From the cell containing the given text, extract its center point as [x, y] coordinate. 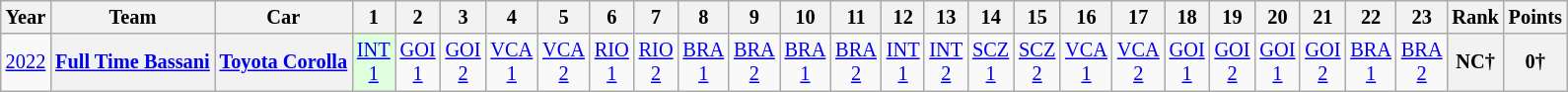
19 [1233, 17]
17 [1138, 17]
21 [1322, 17]
SCZ2 [1037, 62]
INT2 [946, 62]
20 [1277, 17]
23 [1422, 17]
12 [903, 17]
Car [284, 17]
2 [418, 17]
18 [1187, 17]
RIO1 [611, 62]
Full Time Bassani [132, 62]
22 [1371, 17]
13 [946, 17]
15 [1037, 17]
5 [564, 17]
14 [990, 17]
NC† [1475, 62]
9 [754, 17]
Year [26, 17]
RIO2 [657, 62]
7 [657, 17]
2022 [26, 62]
Rank [1475, 17]
SCZ1 [990, 62]
16 [1087, 17]
11 [856, 17]
4 [511, 17]
Team [132, 17]
10 [806, 17]
0† [1535, 62]
3 [463, 17]
8 [703, 17]
Toyota Corolla [284, 62]
6 [611, 17]
1 [374, 17]
Points [1535, 17]
